From the cell containing the given text, extract its center point as [x, y] coordinate. 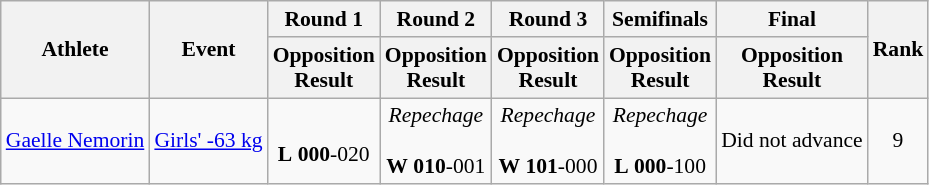
Round 2 [436, 19]
9 [898, 142]
Round 3 [548, 19]
Repechage W 010-001 [436, 142]
L 000-020 [324, 142]
Gaelle Nemorin [76, 142]
Repechage W 101-000 [548, 142]
Repechage L 000-100 [660, 142]
Girls' -63 kg [208, 142]
Athlete [76, 50]
Final [792, 19]
Round 1 [324, 19]
Rank [898, 50]
Semifinals [660, 19]
Event [208, 50]
Did not advance [792, 142]
